Determine the (x, y) coordinate at the center of the cell enclosing the given text.  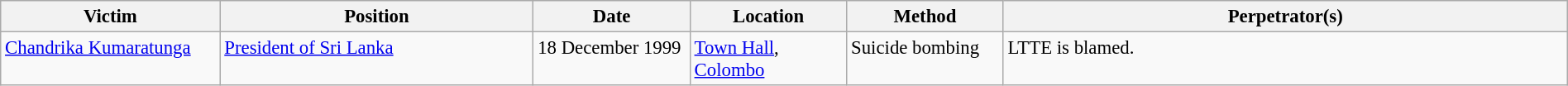
Method (925, 17)
Location (767, 17)
18 December 1999 (612, 60)
LTTE is blamed. (1285, 60)
Suicide bombing (925, 60)
President of Sri Lanka (377, 60)
Town Hall, Colombo (767, 60)
Perpetrator(s) (1285, 17)
Victim (111, 17)
Chandrika Kumaratunga (111, 60)
Position (377, 17)
Date (612, 17)
